Return the [x, y] coordinate for the center point of the cell that contains the specified text.  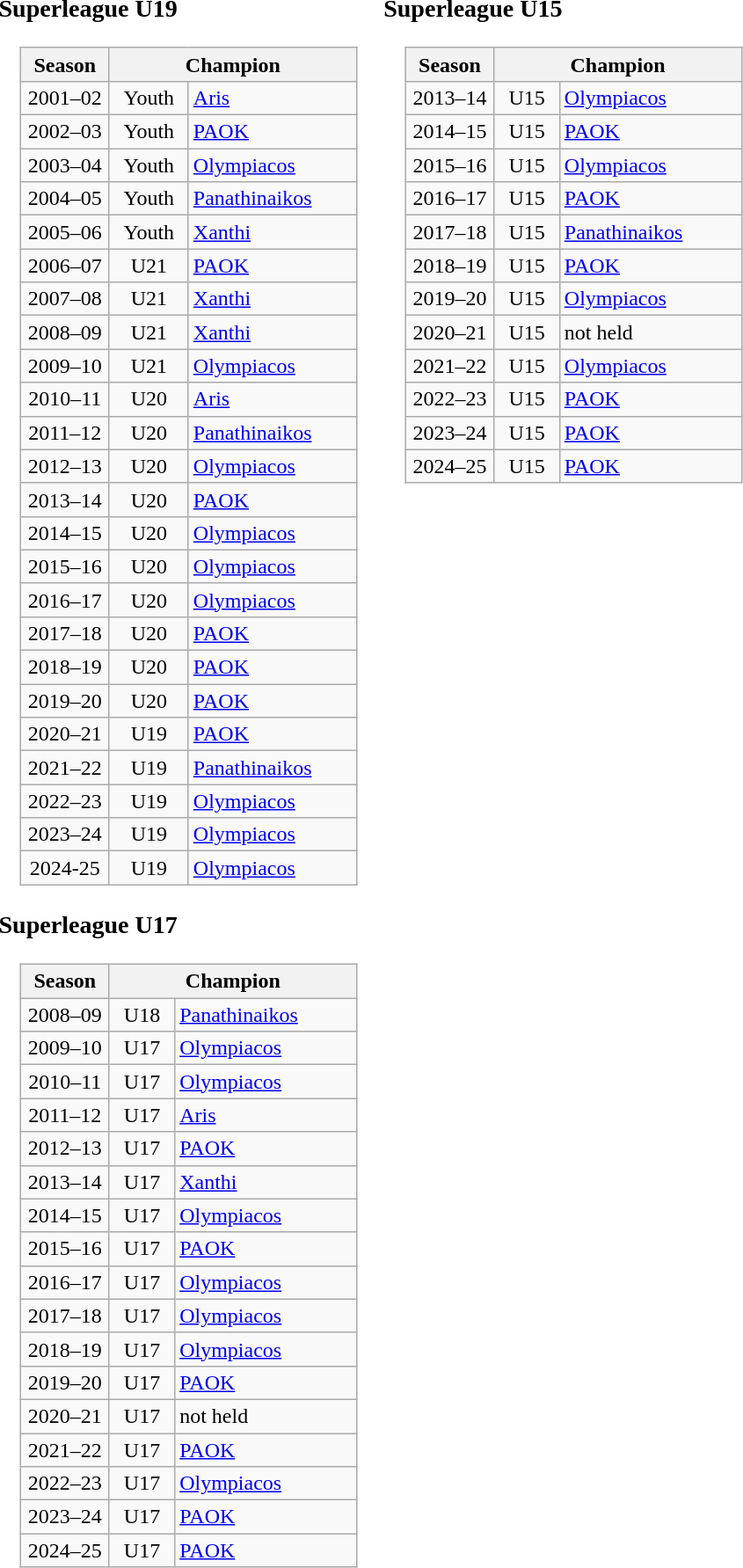
2024-25 [65, 868]
2007–08 [65, 299]
2005–06 [65, 232]
2003–04 [65, 165]
2001–02 [65, 98]
U18 [142, 1015]
2002–03 [65, 132]
2006–07 [65, 266]
2004–05 [65, 199]
